Locate the cell with the specified text and output its [X, Y] center coordinate. 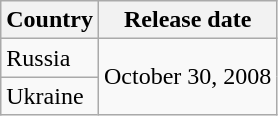
Country [50, 20]
Ukraine [50, 96]
October 30, 2008 [187, 77]
Russia [50, 58]
Release date [187, 20]
